Provide the (x, y) coordinate of the cell's center where the given text is located.  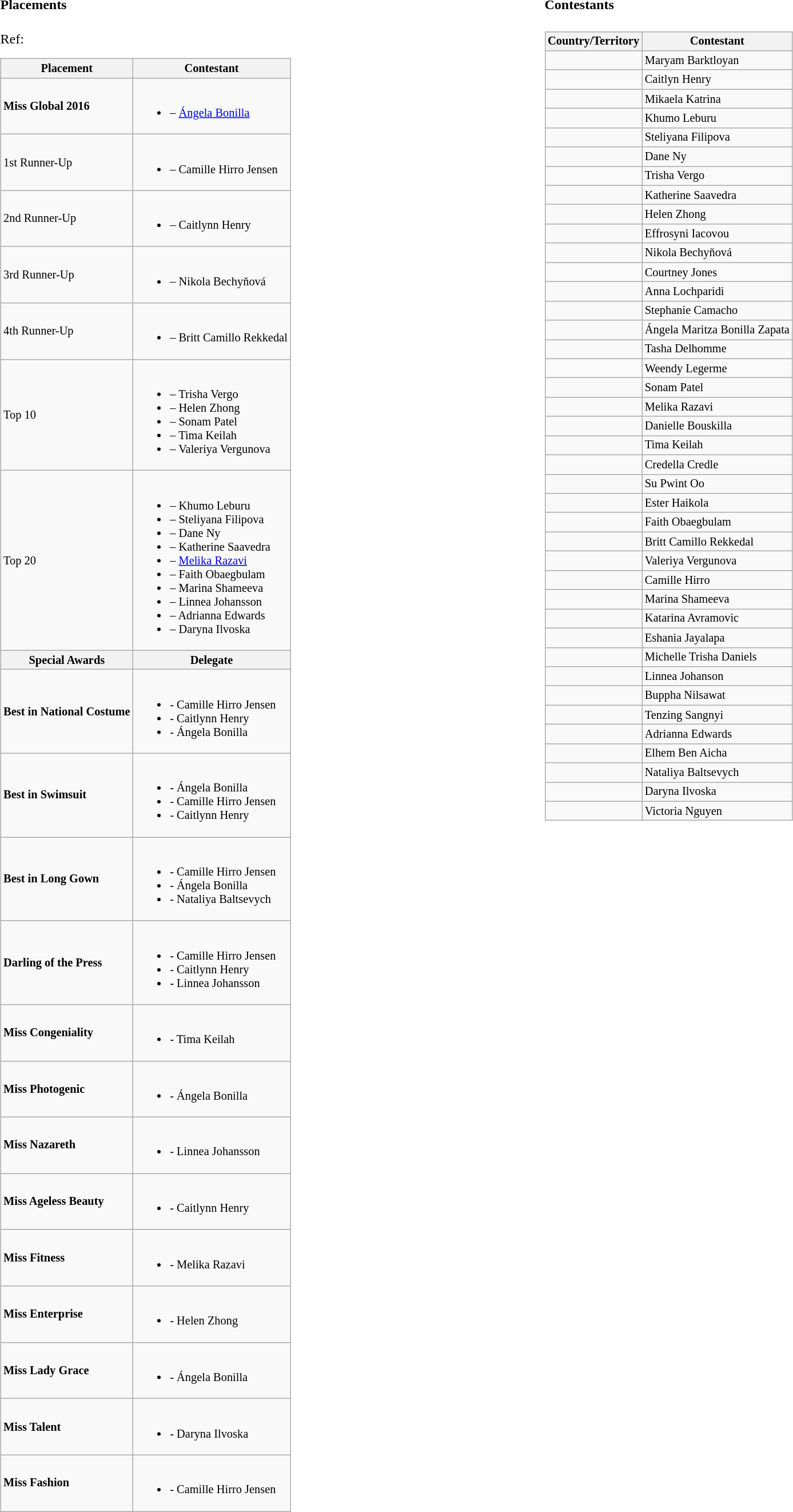
Khumo Leburu (717, 118)
- Camille Hirro Jensen - Ángela Bonilla - Nataliya Baltsevych (212, 879)
Faith Obaegbulam (717, 522)
Placement (66, 68)
Effrosyni Iacovou (717, 234)
Camille Hirro (717, 580)
Top 20 (66, 560)
4th Runner-Up (66, 331)
Steliyana Filipova (717, 137)
Elhem Ben Aicha (717, 753)
Mikaela Katrina (717, 99)
Best in Swimsuit (66, 795)
- Linnea Johansson (212, 1145)
- Daryna Ilvoska (212, 1427)
Katherine Saavedra (717, 195)
Ángela Maritza Bonilla Zapata (717, 330)
– Camille Hirro Jensen (212, 162)
Danielle Bouskilla (717, 426)
Eshania Jayalapa (717, 638)
- Ángela Bonilla - Camille Hirro Jensen - Caitlynn Henry (212, 795)
- Caitlynn Henry (212, 1201)
2nd Runner-Up (66, 218)
– Caitlynn Henry (212, 218)
Tenzing Sangnyi (717, 715)
Courtney Jones (717, 272)
3rd Runner-Up (66, 274)
Country/Territory (593, 41)
Weendy Legerme (717, 368)
Miss Lady Grace (66, 1370)
Katarina Avramovic (717, 619)
Special Awards (66, 660)
- Camille Hirro Jensen (212, 1483)
Darling of the Press (66, 962)
Miss Ageless Beauty (66, 1201)
Credella Credle (717, 464)
Adrianna Edwards (717, 734)
– Ángela Bonilla (212, 106)
Tima Keilah (717, 445)
Tasha Delhomme (717, 349)
Helen Zhong (717, 214)
Daryna Ilvoska (717, 792)
1st Runner-Up (66, 162)
Dane Ny (717, 157)
Ester Haikola (717, 503)
– Nikola Bechyňová (212, 274)
Miss Fashion (66, 1483)
Delegate (212, 660)
Marina Shameeva (717, 599)
– Trisha Vergo – Helen Zhong – Sonam Patel – Tima Keilah – Valeriya Vergunova (212, 415)
Michelle Trisha Daniels (717, 657)
– Britt Camillo Rekkedal (212, 331)
Top 10 (66, 415)
Miss Talent (66, 1427)
Stephanie Camacho (717, 311)
Best in National Costume (66, 711)
- Helen Zhong (212, 1314)
Trisha Vergo (717, 176)
Valeriya Vergunova (717, 561)
Miss Enterprise (66, 1314)
Caitlyn Henry (717, 79)
Miss Photogenic (66, 1089)
Linnea Johanson (717, 677)
- Camille Hirro Jensen - Caitlynn Henry - Ángela Bonilla (212, 711)
Nikola Bechyňová (717, 253)
Su Pwint Oo (717, 484)
Maryam Barktloyan (717, 61)
Miss Congeniality (66, 1033)
Sonam Patel (717, 388)
Britt Camillo Rekkedal (717, 542)
Buppha Nilsawat (717, 695)
Anna Lochparidi (717, 292)
- Camille Hirro Jensen - Caitlynn Henry - Linnea Johansson (212, 962)
Victoria Nguyen (717, 811)
Melika Razavi (717, 407)
- Tima Keilah (212, 1033)
- Melika Razavi (212, 1258)
Miss Fitness (66, 1258)
Miss Nazareth (66, 1145)
Nataliya Baltsevych (717, 773)
Miss Global 2016 (66, 106)
Best in Long Gown (66, 879)
